Provide the [X, Y] coordinate of the cell's center where the given text is located.  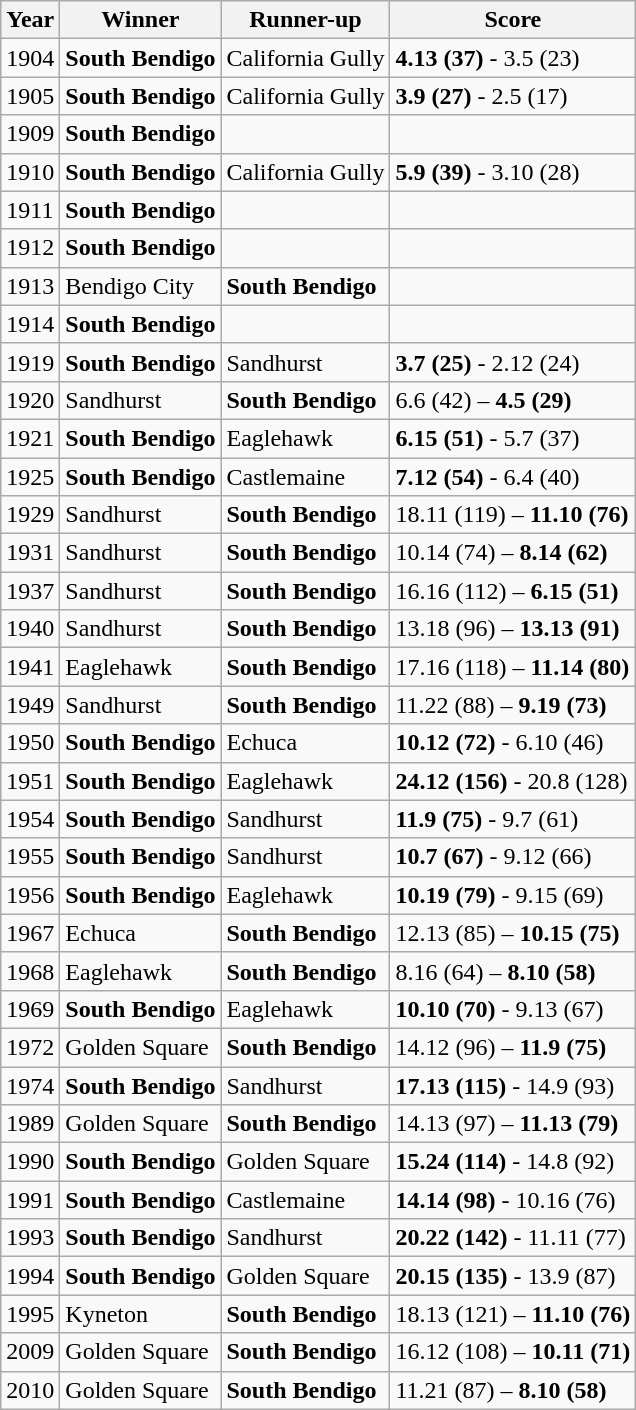
24.12 (156) - 20.8 (128) [513, 781]
1969 [30, 1009]
1954 [30, 819]
Runner-up [306, 20]
1920 [30, 400]
1910 [30, 172]
1914 [30, 324]
1937 [30, 591]
1956 [30, 895]
10.7 (67) - 9.12 (66) [513, 857]
1950 [30, 743]
1951 [30, 781]
Year [30, 20]
7.12 (54) - 6.4 (40) [513, 477]
14.13 (97) – 11.13 (79) [513, 1124]
18.13 (121) – 11.10 (76) [513, 1314]
8.16 (64) – 8.10 (58) [513, 971]
13.18 (96) – 13.13 (91) [513, 629]
1968 [30, 971]
Winner [140, 20]
10.14 (74) – 8.14 (62) [513, 553]
11.22 (88) – 9.19 (73) [513, 705]
1929 [30, 515]
1990 [30, 1162]
1905 [30, 96]
10.10 (70) - 9.13 (67) [513, 1009]
4.13 (37) - 3.5 (23) [513, 58]
12.13 (85) – 10.15 (75) [513, 933]
1940 [30, 629]
6.15 (51) - 5.7 (37) [513, 438]
2009 [30, 1352]
10.12 (72) - 6.10 (46) [513, 743]
18.11 (119) – 11.10 (76) [513, 515]
1972 [30, 1047]
6.6 (42) – 4.5 (29) [513, 400]
3.9 (27) - 2.5 (17) [513, 96]
Bendigo City [140, 286]
17.16 (118) – 11.14 (80) [513, 667]
1991 [30, 1200]
1921 [30, 438]
Score [513, 20]
14.14 (98) - 10.16 (76) [513, 1200]
1912 [30, 248]
14.12 (96) – 11.9 (75) [513, 1047]
1941 [30, 667]
10.19 (79) - 9.15 (69) [513, 895]
1989 [30, 1124]
1993 [30, 1238]
Kyneton [140, 1314]
1919 [30, 362]
1909 [30, 134]
1974 [30, 1085]
1904 [30, 58]
20.22 (142) - 11.11 (77) [513, 1238]
1994 [30, 1276]
15.24 (114) - 14.8 (92) [513, 1162]
3.7 (25) - 2.12 (24) [513, 362]
17.13 (115) - 14.9 (93) [513, 1085]
16.16 (112) – 6.15 (51) [513, 591]
20.15 (135) - 13.9 (87) [513, 1276]
16.12 (108) – 10.11 (71) [513, 1352]
1911 [30, 210]
11.21 (87) – 8.10 (58) [513, 1390]
2010 [30, 1390]
1913 [30, 286]
5.9 (39) - 3.10 (28) [513, 172]
11.9 (75) - 9.7 (61) [513, 819]
1955 [30, 857]
1949 [30, 705]
1967 [30, 933]
1925 [30, 477]
1995 [30, 1314]
1931 [30, 553]
